Provide the [X, Y] coordinate of the cell's center where the given text is located.  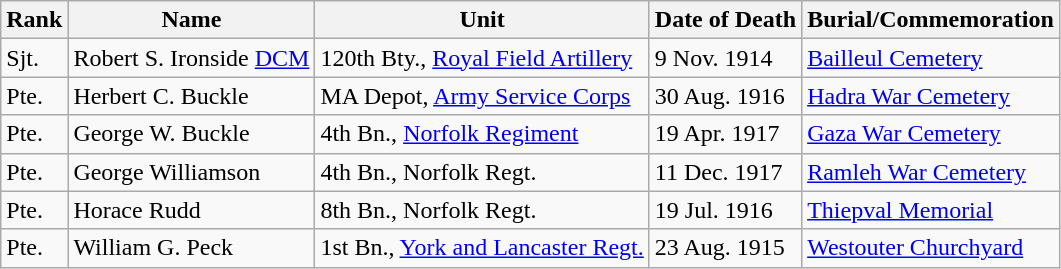
Name [192, 20]
1st Bn., York and Lancaster Regt. [482, 248]
Herbert C. Buckle [192, 96]
MA Depot, Army Service Corps [482, 96]
4th Bn., Norfolk Regiment [482, 134]
9 Nov. 1914 [725, 58]
Unit [482, 20]
Horace Rudd [192, 210]
Date of Death [725, 20]
Sjt. [34, 58]
120th Bty., Royal Field Artillery [482, 58]
Burial/Commemoration [931, 20]
23 Aug. 1915 [725, 248]
11 Dec. 1917 [725, 172]
William G. Peck [192, 248]
Robert S. Ironside DCM [192, 58]
4th Bn., Norfolk Regt. [482, 172]
Rank [34, 20]
Bailleul Cemetery [931, 58]
19 Apr. 1917 [725, 134]
19 Jul. 1916 [725, 210]
Gaza War Cemetery [931, 134]
30 Aug. 1916 [725, 96]
Hadra War Cemetery [931, 96]
8th Bn., Norfolk Regt. [482, 210]
Ramleh War Cemetery [931, 172]
Thiepval Memorial [931, 210]
Westouter Churchyard [931, 248]
George W. Buckle [192, 134]
George Williamson [192, 172]
